Pinpoint the cell where the given text exists, returning its (X, Y) midpoint coordinate. 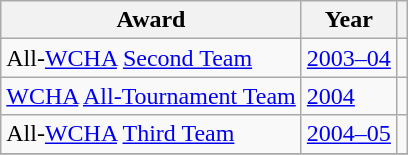
2004–05 (348, 134)
All-WCHA Second Team (152, 58)
WCHA All-Tournament Team (152, 96)
Year (348, 20)
All-WCHA Third Team (152, 134)
2003–04 (348, 58)
2004 (348, 96)
Award (152, 20)
